Find where the given text appears and provide that cell's center as (x, y) coordinate. 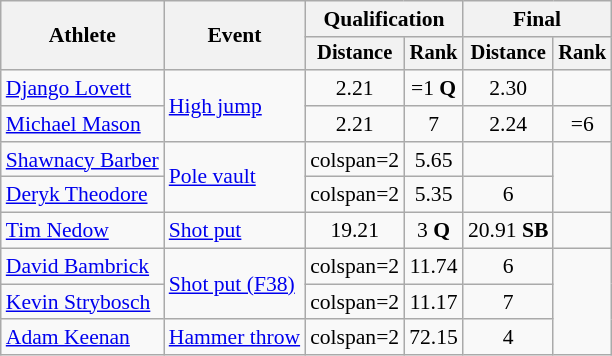
David Bambrick (82, 267)
=6 (582, 124)
Adam Keenan (82, 338)
=1 Q (434, 88)
20.91 SB (508, 231)
2.30 (508, 88)
11.17 (434, 302)
Deryk Theodore (82, 195)
19.21 (354, 231)
Final (537, 19)
4 (508, 338)
Athlete (82, 36)
Shot put (234, 231)
2.24 (508, 124)
Hammer throw (234, 338)
Shot put (F38) (234, 284)
Michael Mason (82, 124)
3 Q (434, 231)
11.74 (434, 267)
Qualification (384, 19)
Tim Nedow (82, 231)
5.35 (434, 195)
High jump (234, 106)
Pole vault (234, 178)
5.65 (434, 160)
72.15 (434, 338)
Django Lovett (82, 88)
Kevin Strybosch (82, 302)
Shawnacy Barber (82, 160)
Event (234, 36)
